Provide the [x, y] coordinate of the cell's center where the given text is located.  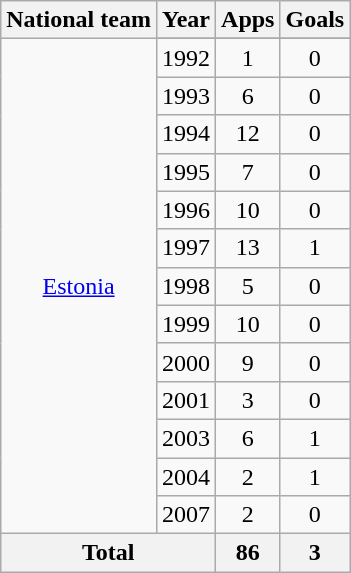
12 [248, 134]
Goals [315, 20]
2004 [186, 477]
1995 [186, 172]
1996 [186, 210]
National team [79, 20]
Apps [248, 20]
2001 [186, 400]
86 [248, 553]
2007 [186, 515]
1999 [186, 324]
Total [108, 553]
9 [248, 362]
1994 [186, 134]
2003 [186, 438]
13 [248, 248]
1998 [186, 286]
7 [248, 172]
1997 [186, 248]
Estonia [79, 286]
1992 [186, 58]
2000 [186, 362]
1993 [186, 96]
5 [248, 286]
Year [186, 20]
